Provide the [X, Y] coordinate of the cell's center where the given text is located.  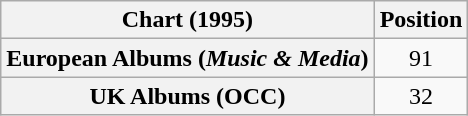
91 [421, 58]
Position [421, 20]
32 [421, 96]
European Albums (Music & Media) [188, 58]
UK Albums (OCC) [188, 96]
Chart (1995) [188, 20]
